Pinpoint the cell where the given text exists, returning its [x, y] midpoint coordinate. 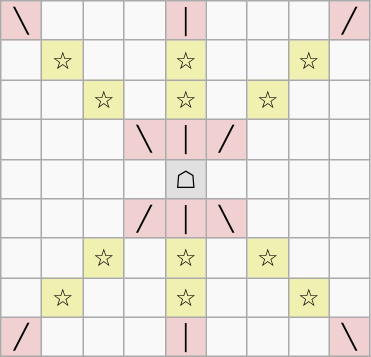
☖ [186, 179]
